From the cell containing the given text, extract its center point as (X, Y) coordinate. 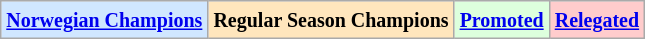
Regular Season Champions (331, 20)
Promoted (502, 20)
Relegated (596, 20)
Norwegian Champions (104, 20)
